Capture the cell that displays the provided text and extract its [x, y] central coordinate. 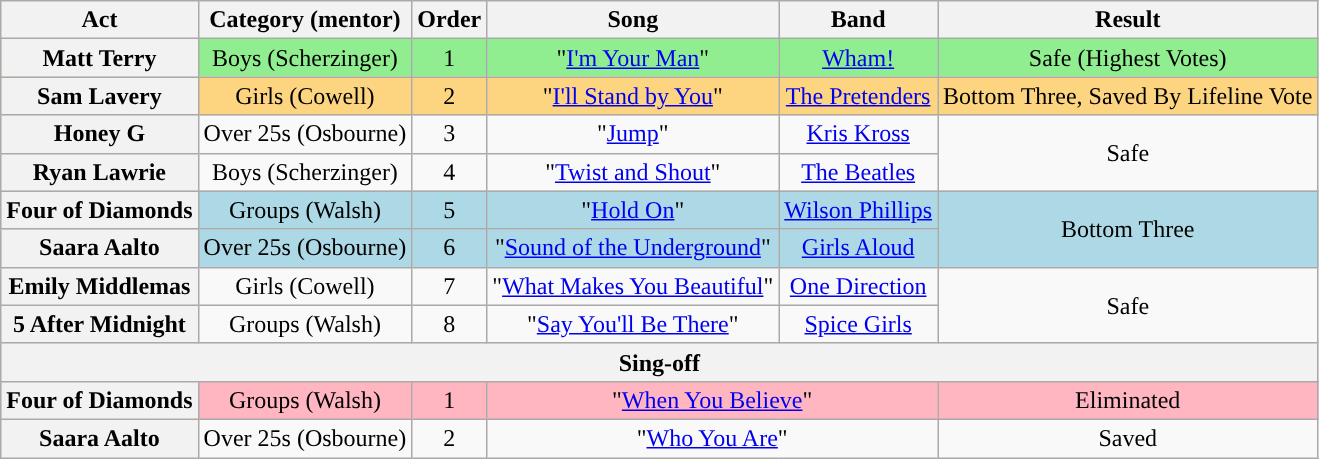
6 [450, 248]
8 [450, 324]
"I'm Your Man" [633, 58]
3 [450, 134]
Sam Lavery [100, 96]
Kris Kross [858, 134]
Girls Aloud [858, 248]
Safe (Highest Votes) [1128, 58]
Song [633, 20]
"I'll Stand by You" [633, 96]
Honey G [100, 134]
5 After Midnight [100, 324]
Emily Middlemas [100, 286]
7 [450, 286]
Order [450, 20]
Result [1128, 20]
One Direction [858, 286]
Category (mentor) [305, 20]
The Pretenders [858, 96]
"Sound of the Underground" [633, 248]
"Who You Are" [712, 438]
Ryan Lawrie [100, 172]
"Twist and Shout" [633, 172]
Sing-off [660, 362]
5 [450, 210]
Act [100, 20]
Spice Girls [858, 324]
"Say You'll Be There" [633, 324]
Eliminated [1128, 400]
Band [858, 20]
"What Makes You Beautiful" [633, 286]
The Beatles [858, 172]
"Jump" [633, 134]
Matt Terry [100, 58]
"When You Believe" [712, 400]
Wilson Phillips [858, 210]
Bottom Three [1128, 229]
Bottom Three, Saved By Lifeline Vote [1128, 96]
"Hold On" [633, 210]
Saved [1128, 438]
Wham! [858, 58]
4 [450, 172]
